Capture the cell that displays the provided text and extract its [x, y] central coordinate. 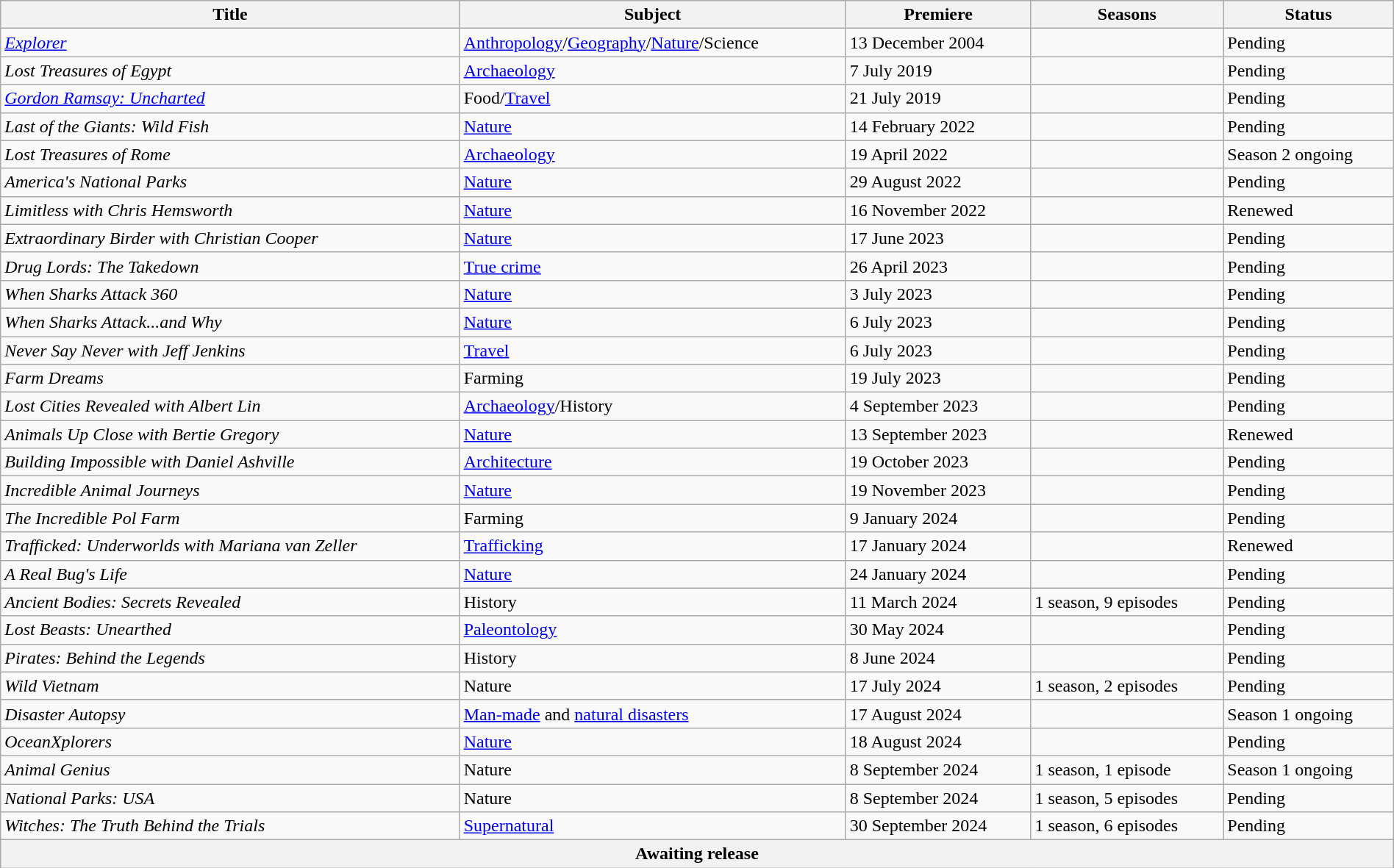
30 September 2024 [938, 826]
Lost Beasts: Unearthed [230, 630]
14 February 2022 [938, 126]
13 September 2023 [938, 434]
Drug Lords: The Takedown [230, 266]
Trafficked: Underworlds with Mariana van Zeller [230, 546]
17 June 2023 [938, 238]
Man-made and natural disasters [653, 714]
Last of the Giants: Wild Fish [230, 126]
17 July 2024 [938, 686]
Trafficking [653, 546]
9 January 2024 [938, 518]
1 season, 2 episodes [1127, 686]
30 May 2024 [938, 630]
24 January 2024 [938, 574]
National Parks: USA [230, 797]
Never Say Never with Jeff Jenkins [230, 351]
The Incredible Pol Farm [230, 518]
True crime [653, 266]
Architecture [653, 462]
Status [1309, 15]
Disaster Autopsy [230, 714]
Lost Treasures of Egypt [230, 71]
4 September 2023 [938, 406]
Anthropology/Geography/Nature/Science [653, 43]
1 season, 5 episodes [1127, 797]
A Real Bug's Life [230, 574]
Farm Dreams [230, 379]
13 December 2004 [938, 43]
Building Impossible with Daniel Ashville [230, 462]
19 April 2022 [938, 154]
Explorer [230, 43]
Lost Treasures of Rome [230, 154]
16 November 2022 [938, 210]
26 April 2023 [938, 266]
29 August 2022 [938, 182]
Limitless with Chris Hemsworth [230, 210]
1 season, 9 episodes [1127, 602]
Awaiting release [697, 854]
Archaeology/History [653, 406]
Animals Up Close with Bertie Gregory [230, 434]
Lost Cities Revealed with Albert Lin [230, 406]
11 March 2024 [938, 602]
19 October 2023 [938, 462]
Travel [653, 351]
Gordon Ramsay: Uncharted [230, 98]
1 season, 6 episodes [1127, 826]
OceanXplorers [230, 742]
Seasons [1127, 15]
Animal Genius [230, 770]
19 July 2023 [938, 379]
Incredible Animal Journeys [230, 490]
8 June 2024 [938, 658]
Extraordinary Birder with Christian Cooper [230, 238]
3 July 2023 [938, 294]
17 January 2024 [938, 546]
Wild Vietnam [230, 686]
18 August 2024 [938, 742]
Witches: The Truth Behind the Trials [230, 826]
Premiere [938, 15]
Title [230, 15]
Ancient Bodies: Secrets Revealed [230, 602]
Pirates: Behind the Legends [230, 658]
Food/Travel [653, 98]
Supernatural [653, 826]
1 season, 1 episode [1127, 770]
Paleontology [653, 630]
21 July 2019 [938, 98]
17 August 2024 [938, 714]
7 July 2019 [938, 71]
When Sharks Attack 360 [230, 294]
Subject [653, 15]
America's National Parks [230, 182]
Season 2 ongoing [1309, 154]
19 November 2023 [938, 490]
When Sharks Attack...and Why [230, 322]
